Determine the [X, Y] coordinate at the center of the cell enclosing the given text.  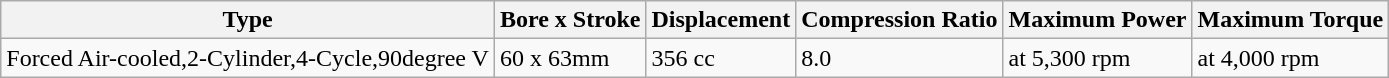
Maximum Power [1098, 20]
356 cc [721, 58]
Maximum Torque [1290, 20]
Type [248, 20]
Bore x Stroke [570, 20]
8.0 [900, 58]
Forced Air-cooled,2-Cylinder,4-Cycle,90degree V [248, 58]
60 x 63mm [570, 58]
at 4,000 rpm [1290, 58]
Compression Ratio [900, 20]
Displacement [721, 20]
at 5,300 rpm [1098, 58]
